Provide the (x, y) coordinate of the cell's center where the given text is located.  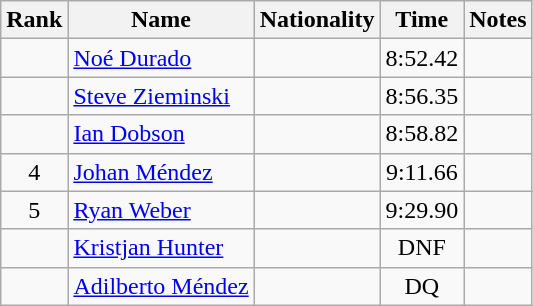
8:58.82 (422, 134)
DQ (422, 286)
Johan Méndez (161, 172)
Steve Zieminski (161, 96)
9:11.66 (422, 172)
8:52.42 (422, 58)
4 (34, 172)
Rank (34, 20)
9:29.90 (422, 210)
Adilberto Méndez (161, 286)
5 (34, 210)
DNF (422, 248)
Ryan Weber (161, 210)
Kristjan Hunter (161, 248)
Notes (498, 20)
Nationality (317, 20)
Ian Dobson (161, 134)
Name (161, 20)
Time (422, 20)
Noé Durado (161, 58)
8:56.35 (422, 96)
